Return [x, y] of the center of cell containing provided text 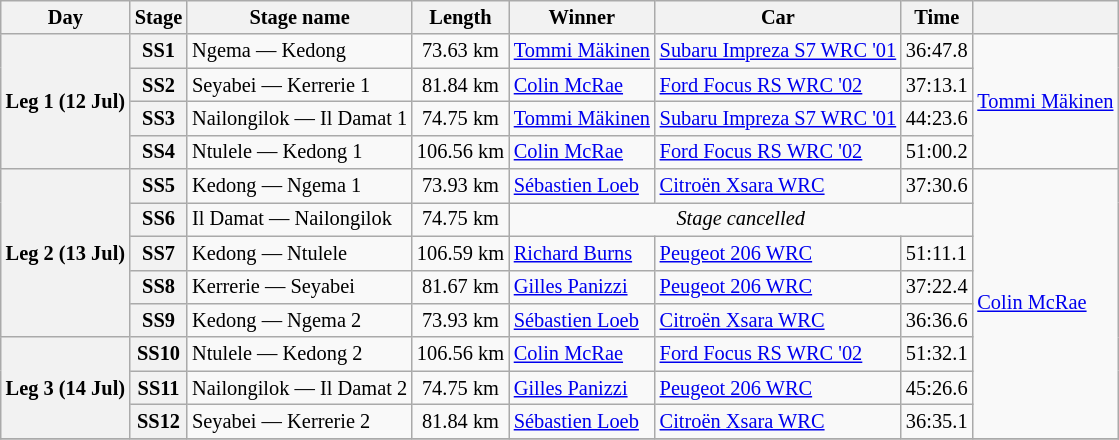
Winner [582, 17]
44:23.6 [936, 118]
36:35.1 [936, 421]
SS6 [158, 219]
SS10 [158, 354]
37:13.1 [936, 85]
Leg 2 (13 Jul) [66, 253]
51:00.2 [936, 152]
Car [778, 17]
SS5 [158, 186]
Ntulele — Kedong 1 [300, 152]
Stage cancelled [741, 219]
Ntulele — Kedong 2 [300, 354]
51:11.1 [936, 253]
SS11 [158, 388]
37:30.6 [936, 186]
73.63 km [460, 51]
81.67 km [460, 287]
Kedong — Ngema 2 [300, 320]
36:36.6 [936, 320]
36:47.8 [936, 51]
Il Damat — Nailongilok [300, 219]
Stage name [300, 17]
SS4 [158, 152]
45:26.6 [936, 388]
SS2 [158, 85]
Nailongilok — Il Damat 2 [300, 388]
106.59 km [460, 253]
51:32.1 [936, 354]
Stage [158, 17]
Ngema — Kedong [300, 51]
Day [66, 17]
SS3 [158, 118]
SS9 [158, 320]
Richard Burns [582, 253]
37:22.4 [936, 287]
SS7 [158, 253]
Kedong — Ntulele [300, 253]
SS8 [158, 287]
Seyabei — Kerrerie 1 [300, 85]
Leg 1 (12 Jul) [66, 102]
Nailongilok — Il Damat 1 [300, 118]
Length [460, 17]
SS12 [158, 421]
Kedong — Ngema 1 [300, 186]
SS1 [158, 51]
Seyabei — Kerrerie 2 [300, 421]
Time [936, 17]
Leg 3 (14 Jul) [66, 388]
Kerrerie — Seyabei [300, 287]
